Extract the [x, y] coordinate from the center of the cell holding the provided text.  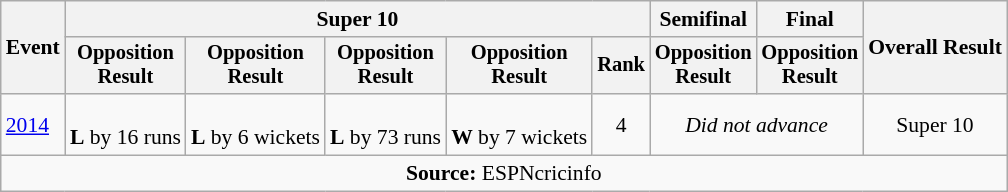
2014 [33, 124]
4 [621, 124]
L by 6 wickets [256, 124]
Did not advance [756, 124]
Source: ESPNcricinfo [504, 174]
Event [33, 48]
Overall Result [935, 48]
L by 16 runs [126, 124]
W by 7 wickets [519, 124]
Final [810, 19]
Semifinal [704, 19]
L by 73 runs [386, 124]
Rank [621, 66]
